Locate the cell with the specified text and output its [X, Y] center coordinate. 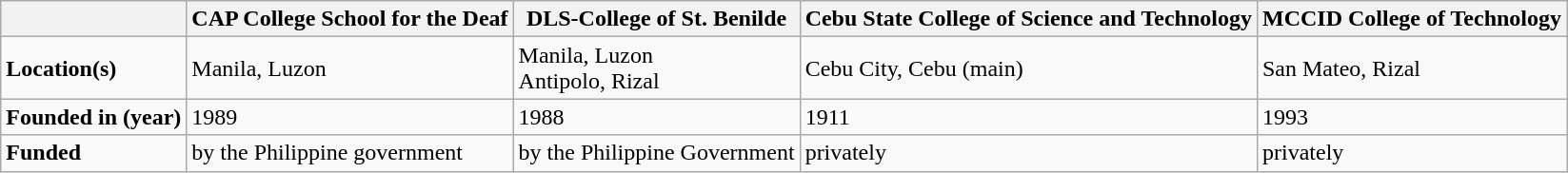
San Mateo, Rizal [1411, 68]
1993 [1411, 117]
by the Philippine Government [657, 153]
Cebu State College of Science and Technology [1028, 19]
1988 [657, 117]
DLS-College of St. Benilde [657, 19]
MCCID College of Technology [1411, 19]
1989 [350, 117]
Funded [93, 153]
1911 [1028, 117]
Manila, LuzonAntipolo, Rizal [657, 68]
by the Philippine government [350, 153]
CAP College School for the Deaf [350, 19]
Manila, Luzon [350, 68]
Cebu City, Cebu (main) [1028, 68]
Location(s) [93, 68]
Founded in (year) [93, 117]
